Detect which cell encompasses the target text, then output its [x, y] center coordinate. 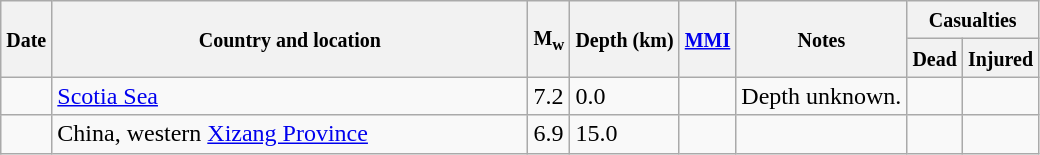
Dead [935, 58]
7.2 [549, 96]
Notes [822, 39]
Depth (km) [624, 39]
Date [26, 39]
Scotia Sea [290, 96]
0.0 [624, 96]
Mw [549, 39]
15.0 [624, 134]
Injured [1000, 58]
Depth unknown. [822, 96]
Country and location [290, 39]
China, western Xizang Province [290, 134]
Casualties [973, 20]
6.9 [549, 134]
MMI [708, 39]
